Detect which cell encompasses the target text, then output its (X, Y) center coordinate. 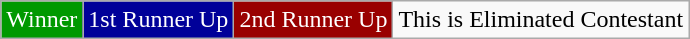
This is Eliminated Contestant (541, 20)
2nd Runner Up (314, 20)
1st Runner Up (158, 20)
Winner (42, 20)
